Return the (x, y) coordinate for the center point of the cell that contains the specified text.  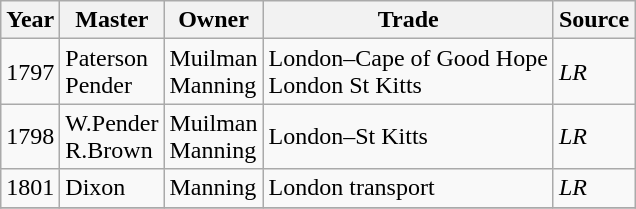
Dixon (112, 188)
Source (594, 20)
1798 (30, 136)
Manning (214, 188)
Master (112, 20)
Trade (408, 20)
London–St Kitts (408, 136)
PatersonPender (112, 72)
W.PenderR.Brown (112, 136)
1801 (30, 188)
Year (30, 20)
London–Cape of Good HopeLondon St Kitts (408, 72)
1797 (30, 72)
Owner (214, 20)
London transport (408, 188)
